Locate the cell with the specified text and output its (X, Y) center coordinate. 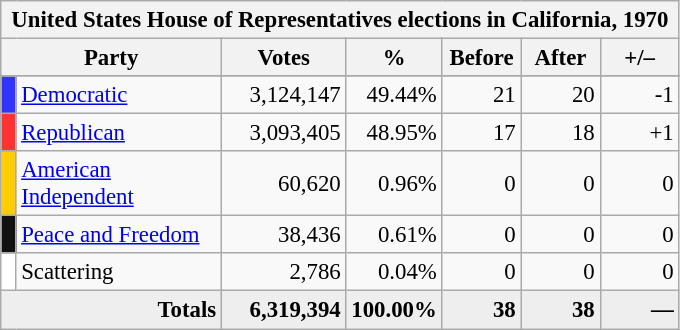
Republican (119, 133)
-1 (640, 95)
6,319,394 (284, 310)
Party (112, 58)
Before (482, 58)
After (560, 58)
% (394, 58)
+/– (640, 58)
— (640, 310)
American Independent (119, 184)
100.00% (394, 310)
Votes (284, 58)
Scattering (119, 273)
United States House of Representatives elections in California, 1970 (340, 20)
0.04% (394, 273)
49.44% (394, 95)
60,620 (284, 184)
Peace and Freedom (119, 235)
48.95% (394, 133)
2,786 (284, 273)
20 (560, 95)
0.61% (394, 235)
3,124,147 (284, 95)
21 (482, 95)
18 (560, 133)
+1 (640, 133)
3,093,405 (284, 133)
Democratic (119, 95)
0.96% (394, 184)
17 (482, 133)
Totals (112, 310)
38,436 (284, 235)
